Identify which cell holds the provided text, then report its [x, y] central coordinate. 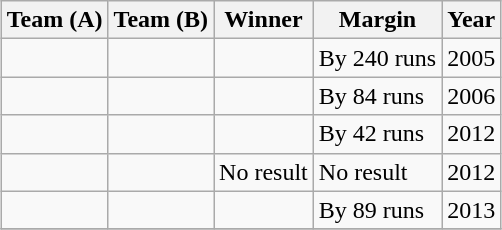
By 89 runs [377, 210]
Year [472, 20]
By 240 runs [377, 58]
By 42 runs [377, 134]
2006 [472, 96]
2005 [472, 58]
By 84 runs [377, 96]
Winner [264, 20]
Team (B) [161, 20]
2013 [472, 210]
Team (A) [54, 20]
Margin [377, 20]
